Identify which cell holds the provided text, then report its [X, Y] central coordinate. 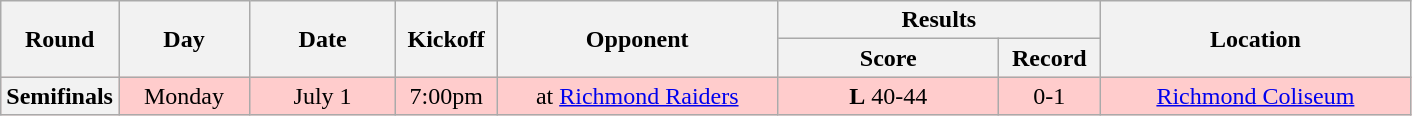
0-1 [1050, 96]
Opponent [638, 39]
Day [184, 39]
Date [323, 39]
Richmond Coliseum [1256, 96]
7:00pm [446, 96]
Kickoff [446, 39]
Record [1050, 58]
Results [939, 20]
Semifinals [60, 96]
L 40-44 [888, 96]
Monday [184, 96]
Location [1256, 39]
July 1 [323, 96]
at Richmond Raiders [638, 96]
Round [60, 39]
Score [888, 58]
